Determine the (X, Y) coordinate at the center of the cell enclosing the given text.  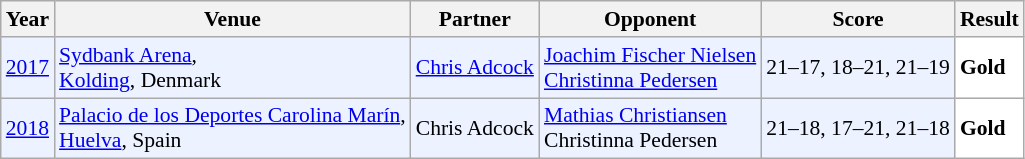
Joachim Fischer Nielsen Christinna Pedersen (650, 68)
2017 (28, 68)
Score (858, 19)
2018 (28, 128)
Sydbank Arena,Kolding, Denmark (232, 68)
21–18, 17–21, 21–18 (858, 128)
Year (28, 19)
21–17, 18–21, 21–19 (858, 68)
Venue (232, 19)
Palacio de los Deportes Carolina Marín,Huelva, Spain (232, 128)
Mathias Christiansen Christinna Pedersen (650, 128)
Result (990, 19)
Partner (475, 19)
Opponent (650, 19)
